Capture the cell that displays the provided text and extract its [x, y] central coordinate. 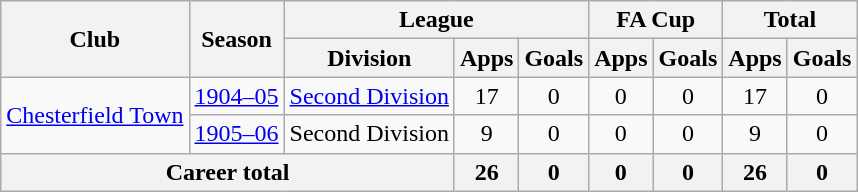
1904–05 [236, 96]
League [436, 20]
FA Cup [656, 20]
Division [369, 58]
Chesterfield Town [95, 115]
1905–06 [236, 134]
Total [790, 20]
Career total [228, 172]
Club [95, 39]
Season [236, 39]
